Return (X, Y) of the center of cell containing provided text 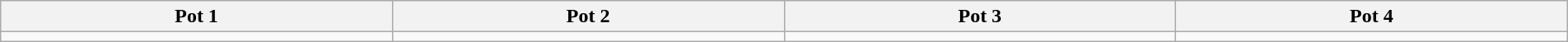
Pot 3 (980, 16)
Pot 4 (1372, 16)
Pot 2 (588, 16)
Pot 1 (197, 16)
